Output the (X, Y) coordinate of the center of the cell containing the given text.  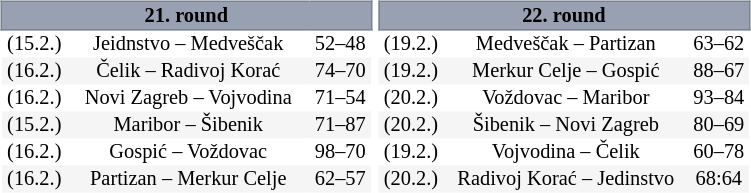
80–69 (719, 126)
68:64 (719, 180)
Šibenik – Novi Zagreb (566, 126)
Novi Zagreb – Vojvodina (188, 98)
93–84 (719, 98)
74–70 (340, 72)
Radivoj Korać – Jedinstvo (566, 180)
71–54 (340, 98)
88–67 (719, 72)
Maribor – Šibenik (188, 126)
Voždovac – Maribor (566, 98)
Partizan – Merkur Celje (188, 180)
63–62 (719, 44)
Čelik – Radivoj Korać (188, 72)
21. round (186, 15)
52–48 (340, 44)
Gospić – Voždovac (188, 152)
98–70 (340, 152)
Merkur Celje – Gospić (566, 72)
22. round (564, 15)
62–57 (340, 180)
Vojvodina – Čelik (566, 152)
60–78 (719, 152)
Jeidnstvo – Medveščak (188, 44)
Medveščak – Partizan (566, 44)
71–87 (340, 126)
